Return the (X, Y) coordinate for the center point of the cell that contains the specified text.  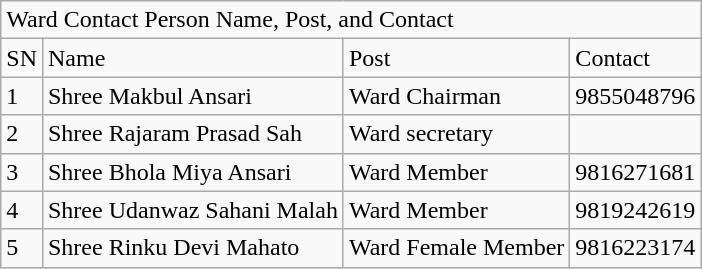
1 (22, 96)
9855048796 (636, 96)
Ward Female Member (456, 248)
Contact (636, 58)
9816271681 (636, 172)
Shree Rinku Devi Mahato (192, 248)
3 (22, 172)
Post (456, 58)
4 (22, 210)
Shree Bhola Miya Ansari (192, 172)
Name (192, 58)
Ward secretary (456, 134)
2 (22, 134)
SN (22, 58)
Shree Rajaram Prasad Sah (192, 134)
Shree Udanwaz Sahani Malah (192, 210)
Ward Chairman (456, 96)
Shree Makbul Ansari (192, 96)
9816223174 (636, 248)
Ward Contact Person Name, Post, and Contact (351, 20)
5 (22, 248)
9819242619 (636, 210)
